Return [X, Y] of the center of cell containing provided text 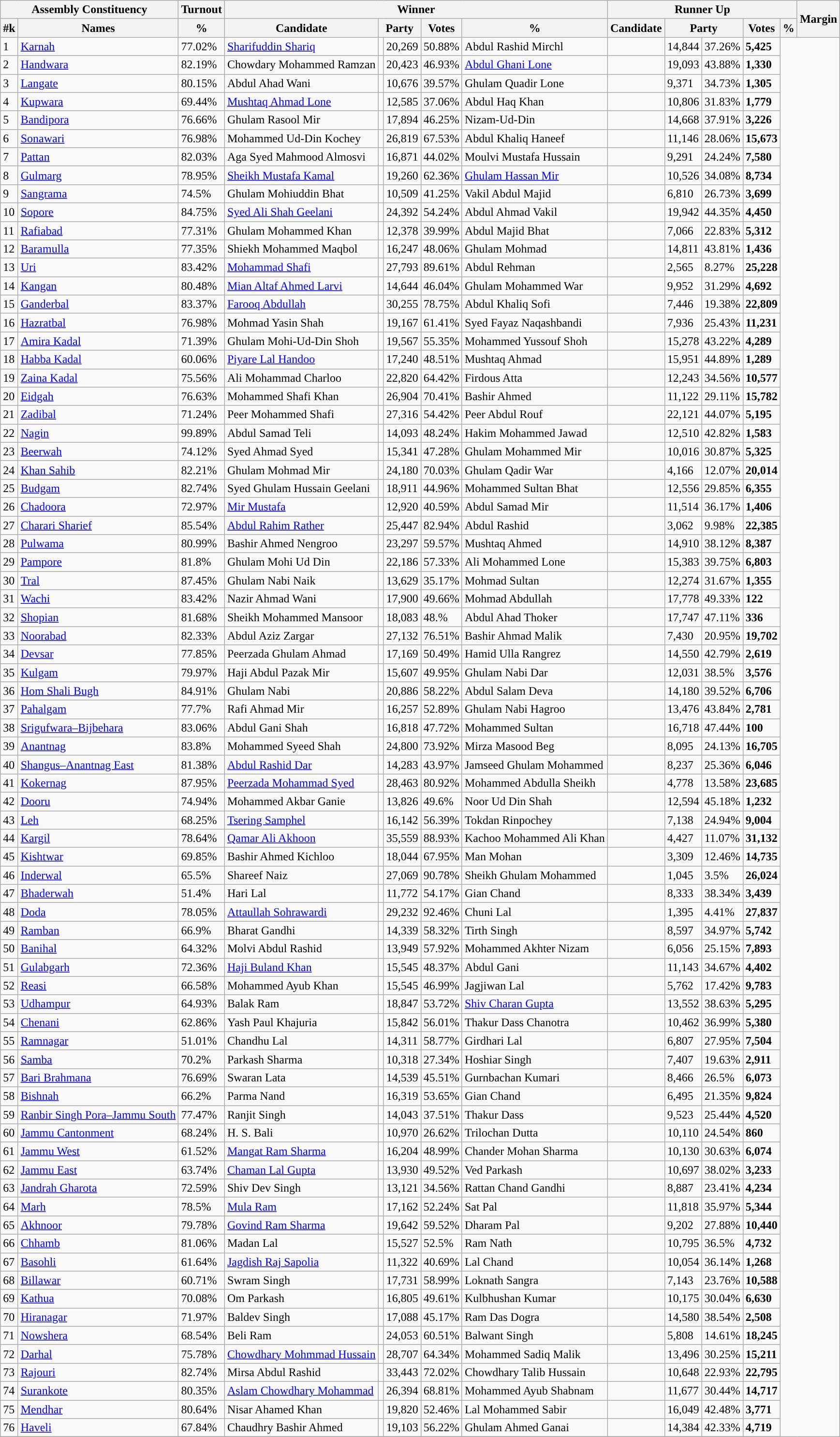
66.58% [202, 986]
Bashir Ahmad Malik [535, 636]
Chaudhry Bashir Ahmed [301, 1428]
7,504 [761, 1041]
10,016 [683, 451]
Zadibal [98, 415]
Syed Ahmad Syed [301, 451]
48.99% [441, 1152]
Mohammed Ayub Khan [301, 986]
15,383 [683, 562]
19,103 [402, 1428]
60 [9, 1133]
Man Mohan [535, 857]
11,122 [683, 396]
75.78% [202, 1354]
59 [9, 1114]
22,186 [402, 562]
43.22% [722, 341]
Abdul Samad Mir [535, 507]
122 [761, 599]
20,014 [761, 470]
Lal Chand [535, 1262]
16,049 [683, 1409]
15,842 [402, 1022]
12,920 [402, 507]
12,594 [683, 801]
14,550 [683, 654]
Handwara [98, 65]
17.42% [722, 986]
Abdul Gani Shah [301, 728]
39.57% [441, 83]
2,508 [761, 1317]
14 [9, 286]
5,344 [761, 1207]
10,509 [402, 194]
6,046 [761, 764]
Doda [98, 912]
Bandipora [98, 120]
Abdul Rashid Mirchl [535, 46]
19,642 [402, 1225]
82.94% [441, 525]
72.59% [202, 1188]
32 [9, 617]
45.17% [441, 1317]
Swaran Lata [301, 1078]
71.97% [202, 1317]
13,826 [402, 801]
31 [9, 599]
25 [9, 488]
Hiranagar [98, 1317]
44.96% [441, 488]
Ghulam Nabi [301, 691]
36.5% [722, 1243]
5,425 [761, 46]
8,887 [683, 1188]
Hom Shali Bugh [98, 691]
27,793 [402, 268]
42.82% [722, 433]
14,283 [402, 764]
3,309 [683, 857]
35.97% [722, 1207]
44.35% [722, 212]
22,795 [761, 1372]
Ghulam Mohi Ud Din [301, 562]
Ram Nath [535, 1243]
Abdul Ghani Lone [535, 65]
18 [9, 359]
Mohammed Ayub Shabnam [535, 1391]
Shiv Dev Singh [301, 1188]
3 [9, 83]
16,705 [761, 746]
49.6% [441, 801]
14,811 [683, 249]
15,211 [761, 1354]
29,232 [402, 912]
6,056 [683, 949]
83.06% [202, 728]
26.73% [722, 194]
20,886 [402, 691]
10,795 [683, 1243]
25.36% [722, 764]
Gulabgarh [98, 967]
Sheikh Mohammed Mansoor [301, 617]
3,233 [761, 1170]
78.05% [202, 912]
5,742 [761, 930]
60.71% [202, 1280]
Ghulam Nabi Naik [301, 581]
38.63% [722, 1004]
77.47% [202, 1114]
15,527 [402, 1243]
19,093 [683, 65]
Nagin [98, 433]
2,619 [761, 654]
Qamar Ali Akhoon [301, 838]
Peer Abdul Rouf [535, 415]
17,162 [402, 1207]
Basohli [98, 1262]
14,180 [683, 691]
Marh [98, 1207]
24,392 [402, 212]
29.11% [722, 396]
Samba [98, 1059]
76.66% [202, 120]
70.41% [441, 396]
Haveli [98, 1428]
79.97% [202, 673]
30.87% [722, 451]
4,732 [761, 1243]
Eidgah [98, 396]
7,936 [683, 323]
Ramban [98, 930]
80.64% [202, 1409]
65 [9, 1225]
25,228 [761, 268]
Ghulam Mohammed Khan [301, 231]
5 [9, 120]
Chowdhary Talib Hussain [535, 1372]
Madan Lal [301, 1243]
Kathua [98, 1299]
14,311 [402, 1041]
26.62% [441, 1133]
1,268 [761, 1262]
Aslam Chowdhary Mohammad [301, 1391]
37.91% [722, 120]
26,819 [402, 138]
9,523 [683, 1114]
19,702 [761, 636]
Reasi [98, 986]
22,385 [761, 525]
Ghulam Quadir Lone [535, 83]
52.5% [441, 1243]
Girdhari Lal [535, 1041]
67.53% [441, 138]
40.69% [441, 1262]
21 [9, 415]
49.33% [722, 599]
13,629 [402, 581]
Nisar Ahamed Khan [301, 1409]
Assembly Constituency [89, 10]
54.24% [441, 212]
5,312 [761, 231]
19,167 [402, 323]
6,630 [761, 1299]
9,291 [683, 157]
Uri [98, 268]
Margin [818, 19]
28,707 [402, 1354]
14,043 [402, 1114]
64.93% [202, 1004]
70.2% [202, 1059]
Billawar [98, 1280]
3.5% [722, 875]
Turnout [202, 10]
4,234 [761, 1188]
72.97% [202, 507]
68.54% [202, 1335]
68.81% [441, 1391]
9,202 [683, 1225]
44.02% [441, 157]
88.93% [441, 838]
78.64% [202, 838]
Ghulam Ahmed Ganai [535, 1428]
59.57% [441, 544]
54.17% [441, 894]
38.02% [722, 1170]
Akhnoor [98, 1225]
6,074 [761, 1152]
6,495 [683, 1096]
Ved Parkash [535, 1170]
2,911 [761, 1059]
Hamid Ulla Rangrez [535, 654]
15,341 [402, 451]
11,677 [683, 1391]
44.89% [722, 359]
Chadoora [98, 507]
Ali Mohammed Lone [535, 562]
18,911 [402, 488]
Bharat Gandhi [301, 930]
Ghulam Mohi-Ud-Din Shoh [301, 341]
56.22% [441, 1428]
41 [9, 783]
17,894 [402, 120]
8,095 [683, 746]
7,138 [683, 820]
50.88% [441, 46]
26,024 [761, 875]
Parma Nand [301, 1096]
34.67% [722, 967]
Tsering Samphel [301, 820]
58.22% [441, 691]
Noorabad [98, 636]
10,588 [761, 1280]
Runner Up [702, 10]
80.15% [202, 83]
87.95% [202, 783]
Kulgam [98, 673]
80.48% [202, 286]
39 [9, 746]
Shiv Charan Gupta [535, 1004]
Abdul Ahad Wani [301, 83]
Jagdish Raj Sapolia [301, 1262]
Names [98, 28]
Mohammed Sultan Bhat [535, 488]
23.41% [722, 1188]
Mushtaq Ahmad Lone [301, 102]
37.26% [722, 46]
22 [9, 433]
Mohmad Yasin Shah [301, 323]
14,093 [402, 433]
17,900 [402, 599]
11,514 [683, 507]
Trilochan Dutta [535, 1133]
Mirsa Abdul Rashid [301, 1372]
Srigufwara–Bijbehara [98, 728]
72.02% [441, 1372]
30.04% [722, 1299]
336 [761, 617]
11.07% [722, 838]
13,121 [402, 1188]
12,510 [683, 433]
Chowdhary Mohmmad Hussain [301, 1354]
84.75% [202, 212]
12,378 [402, 231]
4,289 [761, 341]
18,847 [402, 1004]
52.89% [441, 709]
46.93% [441, 65]
30,255 [402, 304]
12.07% [722, 470]
Abdul Gani [535, 967]
81.06% [202, 1243]
Rajouri [98, 1372]
48.24% [441, 433]
Mohammed Akhter Nizam [535, 949]
16,871 [402, 157]
7,066 [683, 231]
100 [761, 728]
Sopore [98, 212]
58.77% [441, 1041]
13,476 [683, 709]
54 [9, 1022]
25.43% [722, 323]
7,407 [683, 1059]
55 [9, 1041]
27.95% [722, 1041]
44.07% [722, 415]
58 [9, 1096]
23,297 [402, 544]
20,269 [402, 46]
11,322 [402, 1262]
Vakil Abdul Majid [535, 194]
2 [9, 65]
77.35% [202, 249]
74 [9, 1391]
Chhamb [98, 1243]
83.8% [202, 746]
6,803 [761, 562]
Habba Kadal [98, 359]
77.31% [202, 231]
Abdul Aziz Zargar [301, 636]
10,648 [683, 1372]
75.56% [202, 378]
36 [9, 691]
Hakim Mohammed Jawad [535, 433]
Inderwal [98, 875]
19.38% [722, 304]
Ghulam Mohmad Mir [301, 470]
Mohammed Syeed Shah [301, 746]
Amira Kadal [98, 341]
43.81% [722, 249]
Winner [416, 10]
Shiekh Mohammed Maqbol [301, 249]
47 [9, 894]
14,910 [683, 544]
Abdul Rehman [535, 268]
Bari Brahmana [98, 1078]
22,809 [761, 304]
52 [9, 986]
39.52% [722, 691]
Mian Altaf Ahmed Larvi [301, 286]
Ghulam Qadir War [535, 470]
10,526 [683, 175]
Rattan Chand Gandhi [535, 1188]
68 [9, 1280]
49.61% [441, 1299]
Baramulla [98, 249]
57.33% [441, 562]
Noor Ud Din Shah [535, 801]
75 [9, 1409]
Moulvi Mustafa Hussain [535, 157]
7,580 [761, 157]
30.44% [722, 1391]
13 [9, 268]
Peerzada Ghulam Ahmad [301, 654]
14,735 [761, 857]
9,004 [761, 820]
80.99% [202, 544]
27,132 [402, 636]
71.39% [202, 341]
1,330 [761, 65]
14,539 [402, 1078]
Mohammed Ud-Din Kochey [301, 138]
52.24% [441, 1207]
16,805 [402, 1299]
33 [9, 636]
43.84% [722, 709]
Abdul Khaliq Sofi [535, 304]
30.63% [722, 1152]
58.32% [441, 930]
Bhaderwah [98, 894]
10,440 [761, 1225]
27,316 [402, 415]
60.06% [202, 359]
Haji Abdul Pazak Mir [301, 673]
Kulbhushan Kumar [535, 1299]
Peer Mohammed Shafi [301, 415]
Sonawari [98, 138]
81.38% [202, 764]
33,443 [402, 1372]
3,771 [761, 1409]
Leh [98, 820]
56.01% [441, 1022]
45.18% [722, 801]
61.52% [202, 1152]
6,810 [683, 194]
38.54% [722, 1317]
48.06% [441, 249]
78.95% [202, 175]
4,166 [683, 470]
72 [9, 1354]
Ghulam Nabi Hagroo [535, 709]
9 [9, 194]
Kangan [98, 286]
Hazratbal [98, 323]
Abdul Samad Teli [301, 433]
Firdous Atta [535, 378]
Jammu West [98, 1152]
Shopian [98, 617]
6,355 [761, 488]
72.36% [202, 967]
28 [9, 544]
Tirth Singh [535, 930]
67.95% [441, 857]
69.44% [202, 102]
Syed Fayaz Naqashbandi [535, 323]
Jandrah Gharota [98, 1188]
26.5% [722, 1078]
15,278 [683, 341]
8,734 [761, 175]
16,319 [402, 1096]
70.08% [202, 1299]
43 [9, 820]
4,427 [683, 838]
Nizam-Ud-Din [535, 120]
36.14% [722, 1262]
10,697 [683, 1170]
76.63% [202, 396]
1,583 [761, 433]
76 [9, 1428]
44 [9, 838]
99.89% [202, 433]
46.25% [441, 120]
Abdul Salam Deva [535, 691]
87.45% [202, 581]
17,169 [402, 654]
4 [9, 102]
69.85% [202, 857]
Wachi [98, 599]
23.76% [722, 1280]
Sharifuddin Shariq [301, 46]
47.11% [722, 617]
10,970 [402, 1133]
18,245 [761, 1335]
2,781 [761, 709]
27.34% [441, 1059]
24 [9, 470]
2,565 [683, 268]
34.73% [722, 83]
9,952 [683, 286]
Abdul Ahmad Vakil [535, 212]
13.58% [722, 783]
Lal Mohammed Sabir [535, 1409]
55.35% [441, 341]
1,355 [761, 581]
34.97% [722, 930]
Om Parkash [301, 1299]
46.04% [441, 286]
30 [9, 581]
Mohmad Abdullah [535, 599]
Molvi Abdul Rashid [301, 949]
22.83% [722, 231]
47.28% [441, 451]
16 [9, 323]
Ram Das Dogra [535, 1317]
17 [9, 341]
16,718 [683, 728]
Rafiabad [98, 231]
Karnah [98, 46]
62 [9, 1170]
Kokernag [98, 783]
31.67% [722, 581]
24,800 [402, 746]
31.83% [722, 102]
71 [9, 1335]
10,110 [683, 1133]
4,402 [761, 967]
38.34% [722, 894]
10,577 [761, 378]
64.42% [441, 378]
62.36% [441, 175]
40.59% [441, 507]
Sheikh Ghulam Mohammed [535, 875]
38.12% [722, 544]
49.52% [441, 1170]
9,371 [683, 83]
11 [9, 231]
19,942 [683, 212]
1,436 [761, 249]
1,779 [761, 102]
Pulwama [98, 544]
Chenani [98, 1022]
4,778 [683, 783]
26,904 [402, 396]
70 [9, 1317]
14.61% [722, 1335]
Haji Buland Khan [301, 967]
13,949 [402, 949]
Parkash Sharma [301, 1059]
36.17% [722, 507]
3,439 [761, 894]
61 [9, 1152]
50.49% [441, 654]
17,088 [402, 1317]
Balwant Singh [535, 1335]
Piyare Lal Handoo [301, 359]
3,226 [761, 120]
42 [9, 801]
Chandhu Lal [301, 1041]
10,676 [402, 83]
8,387 [761, 544]
Ali Mohammad Charloo [301, 378]
64 [9, 1207]
7,143 [683, 1280]
10,806 [683, 102]
38 [9, 728]
20.95% [722, 636]
8,466 [683, 1078]
51.01% [202, 1041]
34.08% [722, 175]
24,180 [402, 470]
8,237 [683, 764]
Rafi Ahmad Mir [301, 709]
76.51% [441, 636]
60.51% [441, 1335]
Loknath Sangra [535, 1280]
15,673 [761, 138]
Mohammed Shafi Khan [301, 396]
Mushtaq Ahmed [535, 544]
68.25% [202, 820]
19.63% [722, 1059]
Ghulam Rasool Mir [301, 120]
Anantnag [98, 746]
Pattan [98, 157]
Tokdan Rinpochey [535, 820]
Bashir Ahmed Kichloo [301, 857]
1,305 [761, 83]
Yash Paul Khajuria [301, 1022]
12,243 [683, 378]
19,260 [402, 175]
Balak Ram [301, 1004]
Abdul Rashid [535, 525]
70.03% [441, 470]
Hoshiar Singh [535, 1059]
Beerwah [98, 451]
1,045 [683, 875]
Khan Sahib [98, 470]
50 [9, 949]
Jammu East [98, 1170]
Charari Sharief [98, 525]
Dharam Pal [535, 1225]
24.13% [722, 746]
Gurnbachan Kumari [535, 1078]
45.51% [441, 1078]
14,644 [402, 286]
Mohammed Abdulla Sheikh [535, 783]
46 [9, 875]
Ghulam Hassan Mir [535, 175]
Mangat Ram Sharma [301, 1152]
81.68% [202, 617]
860 [761, 1133]
21.35% [722, 1096]
27,837 [761, 912]
Jammu Cantonment [98, 1133]
Mohammad Shafi [301, 268]
73.92% [441, 746]
Mohammed Yussouf Shoh [535, 341]
Tral [98, 581]
22,121 [683, 415]
5,762 [683, 986]
16,818 [402, 728]
3,699 [761, 194]
Langate [98, 83]
17,747 [683, 617]
5,295 [761, 1004]
Banihal [98, 949]
48.% [441, 617]
52.46% [441, 1409]
Devsar [98, 654]
47.44% [722, 728]
Kupwara [98, 102]
25.44% [722, 1114]
Udhampur [98, 1004]
7,446 [683, 304]
73 [9, 1372]
65.5% [202, 875]
16,247 [402, 249]
24.54% [722, 1133]
Dooru [98, 801]
24.94% [722, 820]
74.12% [202, 451]
Thakur Dass Chanotra [535, 1022]
Ghulam Mohmad [535, 249]
1,406 [761, 507]
63 [9, 1188]
Mohmad Sultan [535, 581]
31,132 [761, 838]
10,318 [402, 1059]
Shareef Naiz [301, 875]
46.99% [441, 986]
31.29% [722, 286]
92.46% [441, 912]
83.37% [202, 304]
Ghulam Mohammed War [535, 286]
Mir Mustafa [301, 507]
12 [9, 249]
17,240 [402, 359]
Abdul Rashid Dar [301, 764]
77.7% [202, 709]
Jagjiwan Lal [535, 986]
80.35% [202, 1391]
Mendhar [98, 1409]
8 [9, 175]
58.99% [441, 1280]
37 [9, 709]
23 [9, 451]
Hari Lal [301, 894]
24,053 [402, 1335]
48.37% [441, 967]
11,772 [402, 894]
Sheikh Mustafa Kamal [301, 175]
61.41% [441, 323]
11,146 [683, 138]
59.52% [441, 1225]
53 [9, 1004]
10,175 [683, 1299]
27.88% [722, 1225]
64.34% [441, 1354]
45 [9, 857]
79.78% [202, 1225]
11,231 [761, 323]
3,576 [761, 673]
74.5% [202, 194]
56 [9, 1059]
84.91% [202, 691]
15,607 [402, 673]
4,719 [761, 1428]
67 [9, 1262]
Sat Pal [535, 1207]
Kishtwar [98, 857]
56.39% [441, 820]
54.42% [441, 415]
Attaullah Sohrawardi [301, 912]
85.54% [202, 525]
6 [9, 138]
49 [9, 930]
6,073 [761, 1078]
Kachoo Mohammed Ali Khan [535, 838]
Farooq Abdullah [301, 304]
Chowdary Mohammed Ramzan [301, 65]
19,820 [402, 1409]
82.21% [202, 470]
8,333 [683, 894]
43.88% [722, 65]
42.79% [722, 654]
20,423 [402, 65]
71.24% [202, 415]
18,083 [402, 617]
4,450 [761, 212]
Mula Ram [301, 1207]
76.69% [202, 1078]
Swram Singh [301, 1280]
4.41% [722, 912]
41.25% [441, 194]
Kargil [98, 838]
Ramnagar [98, 1041]
19 [9, 378]
48.51% [441, 359]
28,463 [402, 783]
5,195 [761, 415]
1 [9, 46]
Peerzada Mohammad Syed [301, 783]
35.17% [441, 581]
10 [9, 212]
67.84% [202, 1428]
Beli Ram [301, 1335]
Ghulam Nabi Dar [535, 673]
24.24% [722, 157]
38.5% [722, 673]
Ranbir Singh Pora–Jammu South [98, 1114]
1,395 [683, 912]
81.8% [202, 562]
9,783 [761, 986]
14,384 [683, 1428]
51.4% [202, 894]
12,274 [683, 581]
53.65% [441, 1096]
57 [9, 1078]
61.64% [202, 1262]
34 [9, 654]
66.2% [202, 1096]
78.5% [202, 1207]
42.33% [722, 1428]
Nazir Ahmad Wani [301, 599]
82.03% [202, 157]
1,289 [761, 359]
66 [9, 1243]
Mushtaq Ahmad [535, 359]
Gulmarg [98, 175]
12,585 [402, 102]
19,567 [402, 341]
13,930 [402, 1170]
40 [9, 764]
Abdul Rahim Rather [301, 525]
10,130 [683, 1152]
11,818 [683, 1207]
90.78% [441, 875]
14,339 [402, 930]
Ghulam Mohammed Mir [535, 451]
14,844 [683, 46]
27 [9, 525]
18,044 [402, 857]
17,731 [402, 1280]
Ganderbal [98, 304]
35,559 [402, 838]
42.48% [722, 1409]
Zaina Kadal [98, 378]
6,706 [761, 691]
14,580 [683, 1317]
37.06% [441, 102]
Shangus–Anantnag East [98, 764]
89.61% [441, 268]
4,520 [761, 1114]
20 [9, 396]
48 [9, 912]
49.66% [441, 599]
13,552 [683, 1004]
5,380 [761, 1022]
10,462 [683, 1022]
29 [9, 562]
27,069 [402, 875]
Syed Ali Shah Geelani [301, 212]
7 [9, 157]
Abdul Majid Bhat [535, 231]
68.24% [202, 1133]
25.15% [722, 949]
22,820 [402, 378]
11,143 [683, 967]
Chander Mohan Sharma [535, 1152]
Surankote [98, 1391]
Bishnah [98, 1096]
Mohammed Sadiq Malik [535, 1354]
8.27% [722, 268]
9,824 [761, 1096]
Abdul Haq Khan [535, 102]
82.19% [202, 65]
Mohammed Akbar Ganie [301, 801]
36.99% [722, 1022]
49.95% [441, 673]
23,685 [761, 783]
39.75% [722, 562]
15 [9, 304]
26 [9, 507]
Ghulam Mohiuddin Bhat [301, 194]
77.85% [202, 654]
9.98% [722, 525]
43.97% [441, 764]
62.86% [202, 1022]
Pahalgam [98, 709]
7,893 [761, 949]
15,782 [761, 396]
66.9% [202, 930]
35 [9, 673]
1,232 [761, 801]
15,951 [683, 359]
Bashir Ahmed Nengroo [301, 544]
Baldev Singh [301, 1317]
26,394 [402, 1391]
47.72% [441, 728]
4,692 [761, 286]
Aga Syed Mahmood Almosvi [301, 157]
Pampore [98, 562]
69 [9, 1299]
16,142 [402, 820]
Mohammed Sultan [535, 728]
Chuni Lal [535, 912]
5,808 [683, 1335]
Jamseed Ghulam Mohammed [535, 764]
H. S. Bali [301, 1133]
12,031 [683, 673]
80.92% [441, 783]
Sangrama [98, 194]
5,325 [761, 451]
#k [9, 28]
10,054 [683, 1262]
14,668 [683, 120]
Govind Ram Sharma [301, 1225]
Thakur Dass [535, 1114]
14,717 [761, 1391]
13,496 [683, 1354]
8,597 [683, 930]
28.06% [722, 138]
Bashir Ahmed [535, 396]
Chaman Lal Gupta [301, 1170]
Syed Ghulam Hussain Geelani [301, 488]
64.32% [202, 949]
53.72% [441, 1004]
7,430 [683, 636]
3,062 [683, 525]
25,447 [402, 525]
39.99% [441, 231]
6,807 [683, 1041]
30.25% [722, 1354]
Darhal [98, 1354]
78.75% [441, 304]
Nowshera [98, 1335]
17,778 [683, 599]
22.93% [722, 1372]
Abdul Ahad Thoker [535, 617]
Mirza Masood Beg [535, 746]
57.92% [441, 949]
16,204 [402, 1152]
82.33% [202, 636]
63.74% [202, 1170]
Abdul Khaliq Haneef [535, 138]
51 [9, 967]
Ranjit Singh [301, 1114]
Budgam [98, 488]
74.94% [202, 801]
77.02% [202, 46]
12,556 [683, 488]
12.46% [722, 857]
29.85% [722, 488]
37.51% [441, 1114]
16,257 [402, 709]
